Extract the (X, Y) coordinate from the center of the cell holding the provided text.  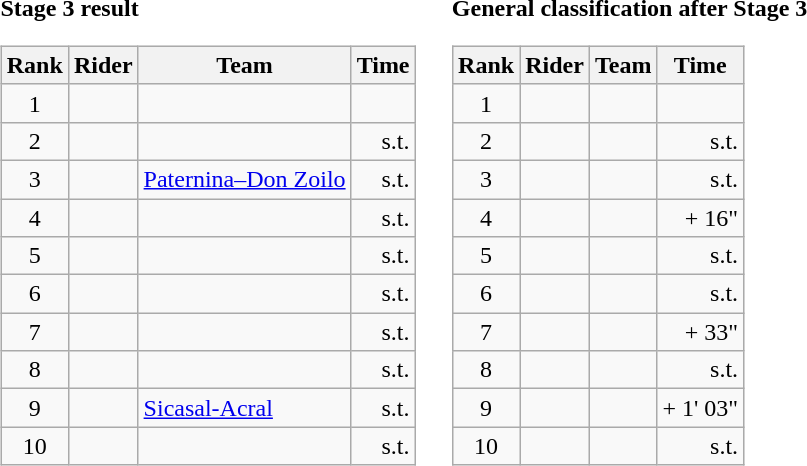
+ 1' 03" (700, 408)
+ 16" (700, 217)
+ 33" (700, 332)
Sicasal-Acral (244, 408)
Paternina–Don Zoilo (244, 179)
